Extract the (x, y) coordinate from the center of the cell holding the provided text.  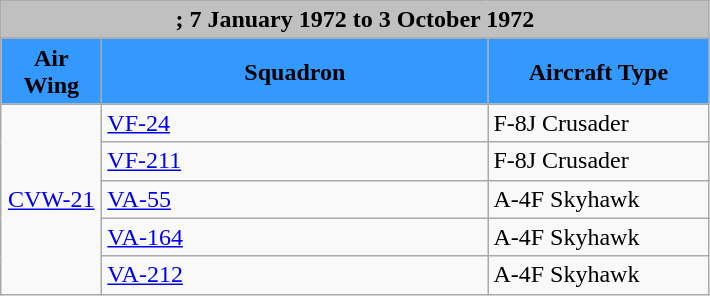
Air Wing (52, 72)
Aircraft Type (598, 72)
CVW-21 (52, 199)
VF-24 (295, 123)
Squadron (295, 72)
VA-55 (295, 199)
VA-164 (295, 237)
VF-211 (295, 161)
; 7 January 1972 to 3 October 1972 (355, 20)
VA-212 (295, 275)
